Find where the given text appears and provide that cell's center as [X, Y] coordinate. 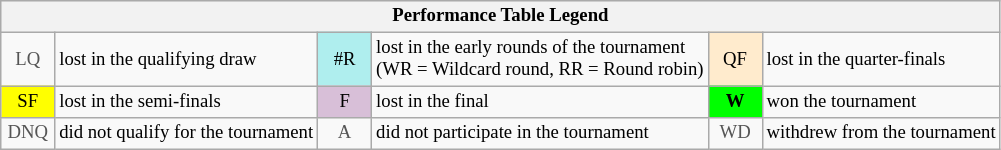
LQ [28, 60]
WD [735, 134]
DNQ [28, 134]
did not participate in the tournament [540, 134]
Performance Table Legend [500, 16]
#R [345, 60]
lost in the quarter-finals [881, 60]
withdrew from the tournament [881, 134]
QF [735, 60]
lost in the early rounds of the tournament(WR = Wildcard round, RR = Round robin) [540, 60]
F [345, 102]
lost in the qualifying draw [186, 60]
lost in the final [540, 102]
SF [28, 102]
A [345, 134]
did not qualify for the tournament [186, 134]
lost in the semi-finals [186, 102]
W [735, 102]
won the tournament [881, 102]
